For the text-containing cell, return its midpoint in [X, Y] coordinate format. 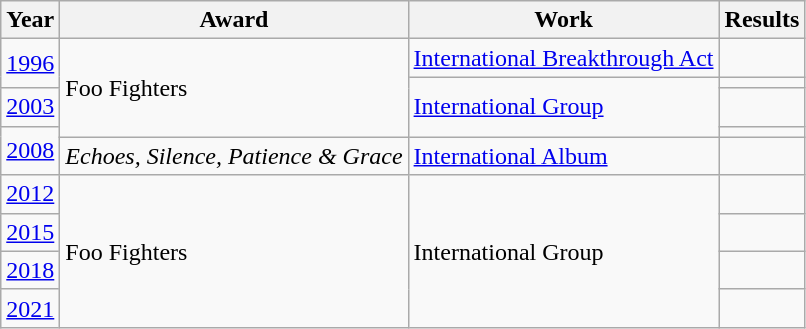
1996 [30, 64]
2003 [30, 107]
2018 [30, 270]
Year [30, 20]
2012 [30, 194]
2015 [30, 232]
International Breakthrough Act [564, 58]
Award [234, 20]
International Album [564, 156]
Echoes, Silence, Patience & Grace [234, 156]
Results [762, 20]
2008 [30, 150]
Work [564, 20]
2021 [30, 308]
